Return [x, y] of the center of cell containing provided text 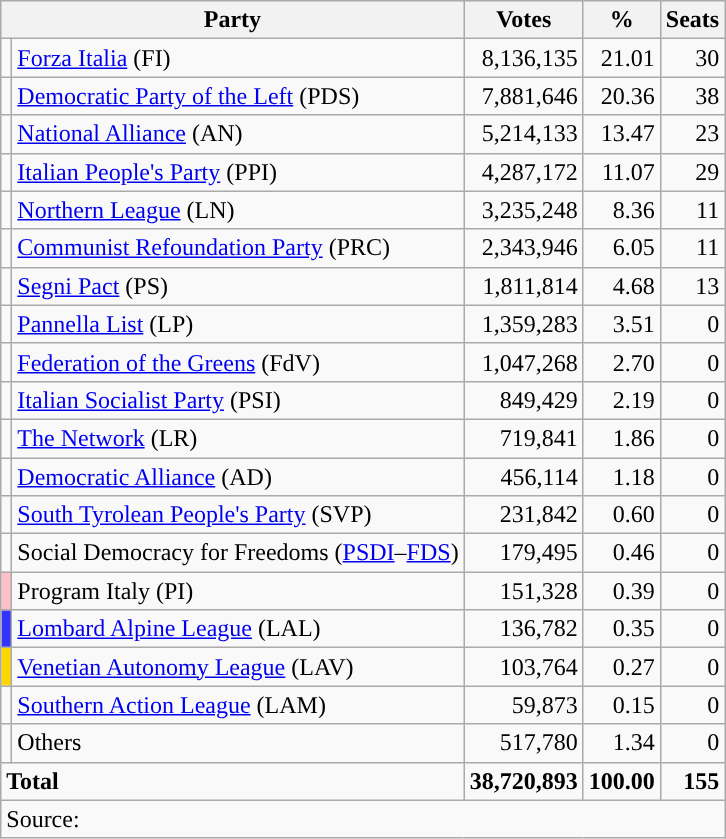
21.01 [622, 58]
151,328 [524, 591]
Program Italy (PI) [238, 591]
Democratic Alliance (AD) [238, 477]
Others [238, 743]
0.35 [622, 629]
11.07 [622, 172]
719,841 [524, 438]
849,429 [524, 400]
0.60 [622, 515]
Southern Action League (LAM) [238, 705]
103,764 [524, 667]
South Tyrolean People's Party (SVP) [238, 515]
Segni Pact (PS) [238, 286]
Northern League (LN) [238, 210]
20.36 [622, 96]
0.15 [622, 705]
100.00 [622, 781]
3.51 [622, 324]
1,811,814 [524, 286]
1.18 [622, 477]
3,235,248 [524, 210]
38,720,893 [524, 781]
4.68 [622, 286]
517,780 [524, 743]
Total [232, 781]
Venetian Autonomy League (LAV) [238, 667]
2.19 [622, 400]
Federation of the Greens (FdV) [238, 362]
4,287,172 [524, 172]
5,214,133 [524, 134]
Lombard Alpine League (LAL) [238, 629]
1,047,268 [524, 362]
2,343,946 [524, 248]
23 [692, 134]
13 [692, 286]
2.70 [622, 362]
38 [692, 96]
Party [232, 20]
% [622, 20]
155 [692, 781]
8,136,135 [524, 58]
6.05 [622, 248]
Pannella List (LP) [238, 324]
0.27 [622, 667]
30 [692, 58]
Communist Refoundation Party (PRC) [238, 248]
1,359,283 [524, 324]
29 [692, 172]
Source: [363, 819]
1.86 [622, 438]
Social Democracy for Freedoms (PSDI–FDS) [238, 553]
Democratic Party of the Left (PDS) [238, 96]
8.36 [622, 210]
13.47 [622, 134]
National Alliance (AN) [238, 134]
456,114 [524, 477]
Forza Italia (FI) [238, 58]
1.34 [622, 743]
0.46 [622, 553]
136,782 [524, 629]
Italian People's Party (PPI) [238, 172]
0.39 [622, 591]
Seats [692, 20]
179,495 [524, 553]
231,842 [524, 515]
7,881,646 [524, 96]
Votes [524, 20]
Italian Socialist Party (PSI) [238, 400]
The Network (LR) [238, 438]
59,873 [524, 705]
